Search for the cell housing the specified text and yield its (x, y) center coordinate. 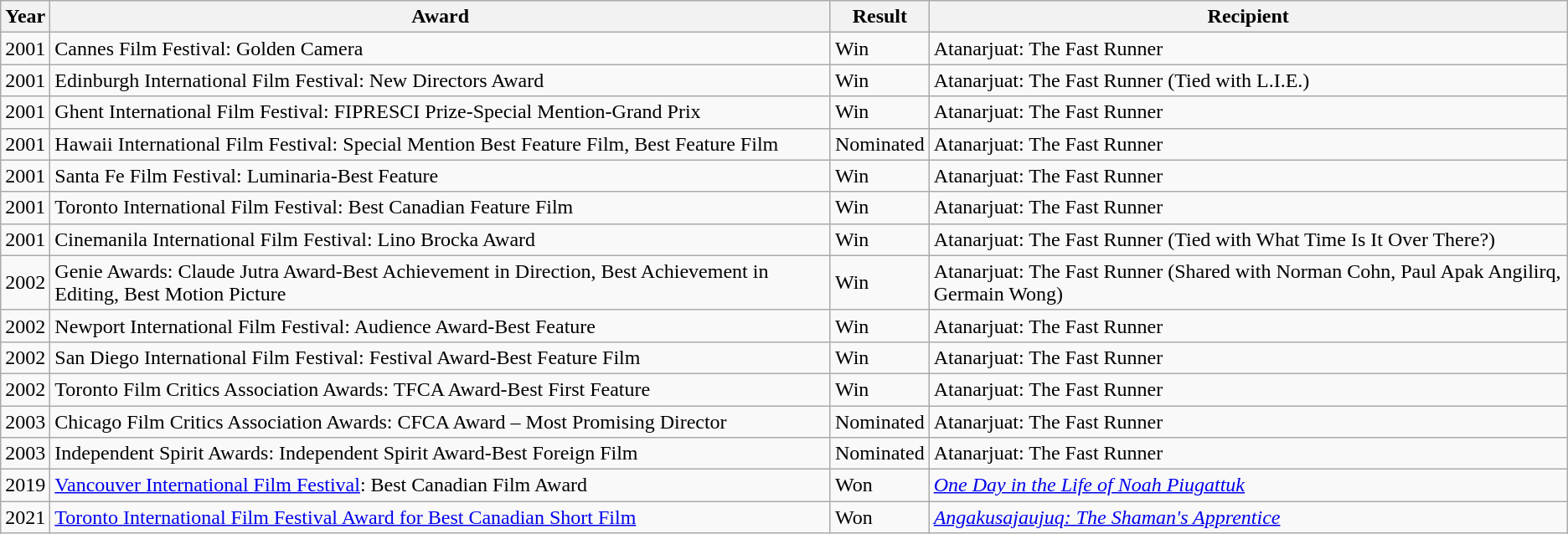
Recipient (1248, 17)
Edinburgh International Film Festival: New Directors Award (441, 80)
Ghent International Film Festival: FIPRESCI Prize-Special Mention-Grand Prix (441, 112)
Year (25, 17)
Result (879, 17)
Newport International Film Festival: Audience Award-Best Feature (441, 326)
Toronto Film Critics Association Awards: TFCA Award-Best First Feature (441, 389)
San Diego International Film Festival: Festival Award-Best Feature Film (441, 357)
Cannes Film Festival: Golden Camera (441, 49)
Toronto International Film Festival: Best Canadian Feature Film (441, 208)
2021 (25, 517)
2019 (25, 485)
Toronto International Film Festival Award for Best Canadian Short Film (441, 517)
Vancouver International Film Festival: Best Canadian Film Award (441, 485)
One Day in the Life of Noah Piugattuk (1248, 485)
Hawaii International Film Festival: Special Mention Best Feature Film, Best Feature Film (441, 144)
Award (441, 17)
Santa Fe Film Festival: Luminaria-Best Feature (441, 176)
Atanarjuat: The Fast Runner (Tied with What Time Is It Over There?) (1248, 239)
Chicago Film Critics Association Awards: CFCA Award – Most Promising Director (441, 421)
Genie Awards: Claude Jutra Award-Best Achievement in Direction, Best Achievement in Editing, Best Motion Picture (441, 283)
Cinemanila International Film Festival: Lino Brocka Award (441, 239)
Independent Spirit Awards: Independent Spirit Award-Best Foreign Film (441, 454)
Angakusajaujuq: The Shaman's Apprentice (1248, 517)
Atanarjuat: The Fast Runner (Shared with Norman Cohn, Paul Apak Angilirq, Germain Wong) (1248, 283)
Atanarjuat: The Fast Runner (Tied with L.I.E.) (1248, 80)
